Find where the given text appears and provide that cell's center as [X, Y] coordinate. 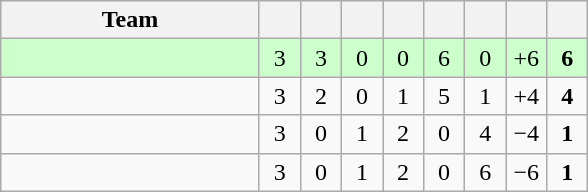
5 [444, 96]
+4 [526, 96]
+6 [526, 58]
Team [130, 20]
−6 [526, 172]
−4 [526, 134]
